For the text-containing cell, return its midpoint in [x, y] coordinate format. 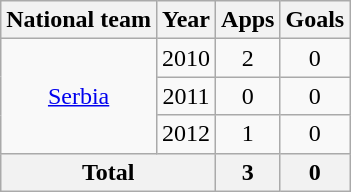
2010 [186, 58]
Apps [248, 20]
1 [248, 134]
2 [248, 58]
Total [108, 172]
Year [186, 20]
Goals [315, 20]
3 [248, 172]
2012 [186, 134]
Serbia [79, 96]
National team [79, 20]
2011 [186, 96]
